Extract the [X, Y] coordinate from the center of the cell holding the provided text.  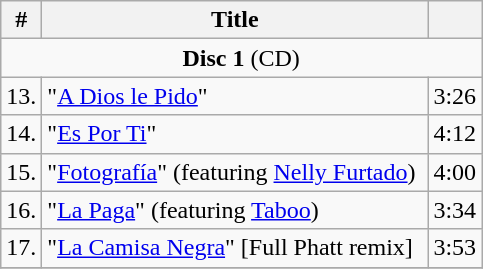
15. [22, 172]
4:00 [455, 172]
# [22, 20]
4:12 [455, 134]
3:26 [455, 96]
Disc 1 (CD) [242, 58]
17. [22, 248]
3:53 [455, 248]
16. [22, 210]
3:34 [455, 210]
"Es Por Ti" [235, 134]
14. [22, 134]
"A Dios le Pido" [235, 96]
"Fotografía" (featuring Nelly Furtado) [235, 172]
Title [235, 20]
13. [22, 96]
"La Camisa Negra" [Full Phatt remix] [235, 248]
"La Paga" (featuring Taboo) [235, 210]
